Find where the given text appears and provide that cell's center as (X, Y) coordinate. 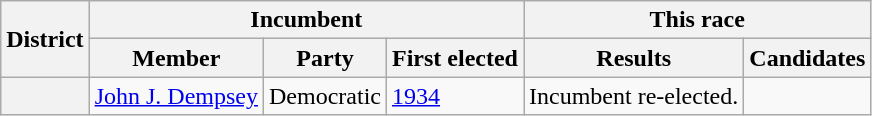
Incumbent (306, 20)
This race (698, 20)
Incumbent re-elected. (634, 96)
Democratic (326, 96)
Candidates (808, 58)
1934 (456, 96)
First elected (456, 58)
John J. Dempsey (176, 96)
Party (326, 58)
Results (634, 58)
Member (176, 58)
District (45, 39)
